Provide the (x, y) coordinate of the cell's center where the given text is located.  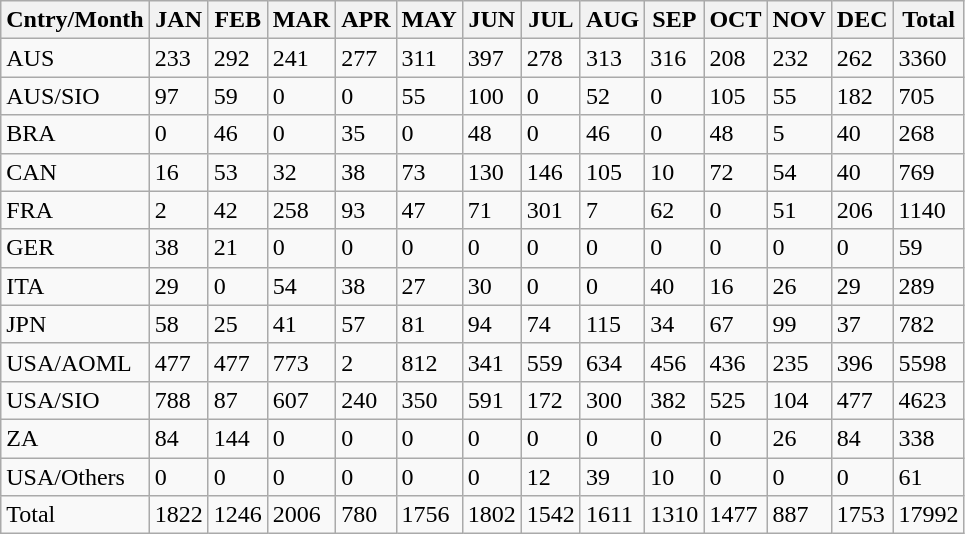
887 (799, 515)
240 (366, 400)
72 (736, 172)
Cntry/Month (75, 20)
634 (612, 362)
53 (238, 172)
397 (492, 58)
94 (492, 324)
769 (928, 172)
316 (674, 58)
AUS/SIO (75, 96)
525 (736, 400)
67 (736, 324)
1477 (736, 515)
DEC (862, 20)
CAN (75, 172)
41 (301, 324)
47 (429, 210)
104 (799, 400)
311 (429, 58)
812 (429, 362)
32 (301, 172)
773 (301, 362)
35 (366, 134)
268 (928, 134)
235 (799, 362)
USA/SIO (75, 400)
277 (366, 58)
OCT (736, 20)
39 (612, 477)
607 (301, 400)
1802 (492, 515)
21 (238, 248)
1753 (862, 515)
4623 (928, 400)
338 (928, 438)
313 (612, 58)
208 (736, 58)
APR (366, 20)
JUN (492, 20)
FEB (238, 20)
3360 (928, 58)
12 (550, 477)
301 (550, 210)
780 (366, 515)
JUL (550, 20)
591 (492, 400)
5 (799, 134)
206 (862, 210)
BRA (75, 134)
57 (366, 324)
AUS (75, 58)
788 (178, 400)
25 (238, 324)
146 (550, 172)
436 (736, 362)
100 (492, 96)
1822 (178, 515)
97 (178, 96)
27 (429, 286)
FRA (75, 210)
52 (612, 96)
JAN (178, 20)
58 (178, 324)
7 (612, 210)
258 (301, 210)
350 (429, 400)
1756 (429, 515)
30 (492, 286)
232 (799, 58)
AUG (612, 20)
NOV (799, 20)
MAY (429, 20)
292 (238, 58)
233 (178, 58)
705 (928, 96)
93 (366, 210)
182 (862, 96)
559 (550, 362)
17992 (928, 515)
ITA (75, 286)
34 (674, 324)
396 (862, 362)
456 (674, 362)
73 (429, 172)
1246 (238, 515)
74 (550, 324)
ZA (75, 438)
382 (674, 400)
1140 (928, 210)
115 (612, 324)
782 (928, 324)
300 (612, 400)
172 (550, 400)
130 (492, 172)
2006 (301, 515)
1542 (550, 515)
SEP (674, 20)
5598 (928, 362)
81 (429, 324)
USA/AOML (75, 362)
341 (492, 362)
62 (674, 210)
144 (238, 438)
JPN (75, 324)
61 (928, 477)
241 (301, 58)
1611 (612, 515)
1310 (674, 515)
42 (238, 210)
37 (862, 324)
87 (238, 400)
262 (862, 58)
USA/Others (75, 477)
99 (799, 324)
GER (75, 248)
289 (928, 286)
71 (492, 210)
51 (799, 210)
278 (550, 58)
MAR (301, 20)
